Output the (X, Y) coordinate of the center of the cell containing the given text.  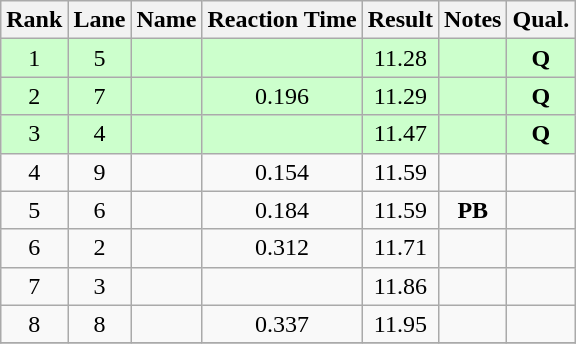
PB (473, 210)
0.154 (282, 172)
Qual. (541, 20)
Result (400, 20)
Rank (34, 20)
Notes (473, 20)
0.337 (282, 324)
1 (34, 58)
11.28 (400, 58)
9 (100, 172)
0.196 (282, 96)
11.95 (400, 324)
11.29 (400, 96)
Name (166, 20)
11.71 (400, 248)
Lane (100, 20)
0.312 (282, 248)
Reaction Time (282, 20)
0.184 (282, 210)
11.47 (400, 134)
11.86 (400, 286)
